From the cell containing the given text, extract its center point as (X, Y) coordinate. 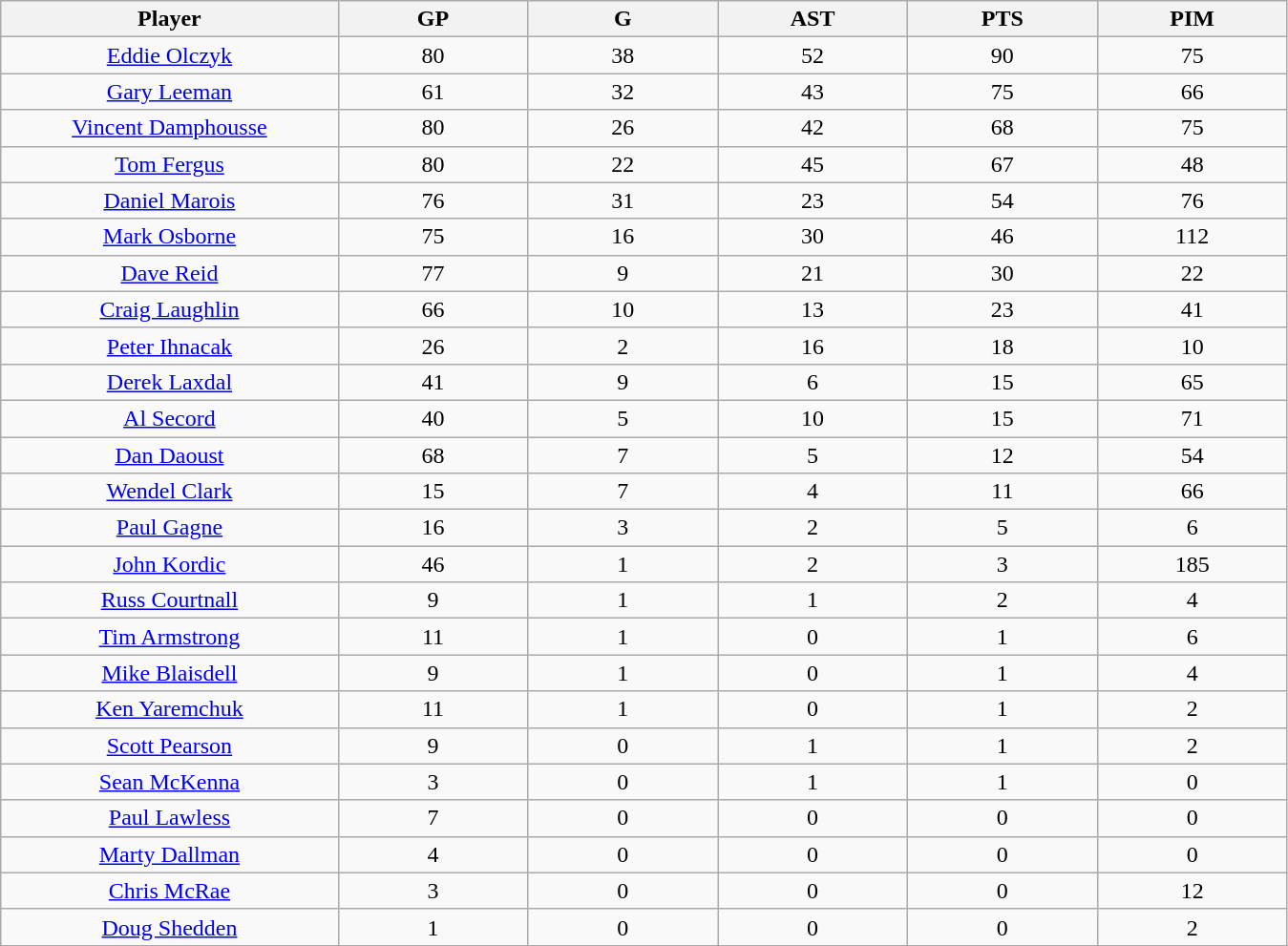
90 (1003, 55)
Paul Gagne (170, 528)
Mike Blaisdell (170, 673)
Derek Laxdal (170, 382)
Russ Courtnall (170, 600)
21 (813, 273)
Craig Laughlin (170, 309)
112 (1192, 237)
Mark Osborne (170, 237)
71 (1192, 418)
45 (813, 164)
18 (1003, 346)
42 (813, 128)
40 (433, 418)
Chris McRae (170, 891)
Vincent Damphousse (170, 128)
31 (623, 200)
John Kordic (170, 564)
65 (1192, 382)
48 (1192, 164)
G (623, 19)
52 (813, 55)
PTS (1003, 19)
Gary Leeman (170, 92)
13 (813, 309)
67 (1003, 164)
Sean McKenna (170, 782)
GP (433, 19)
185 (1192, 564)
Scott Pearson (170, 746)
Doug Shedden (170, 927)
Dan Daoust (170, 455)
Daniel Marois (170, 200)
Tom Fergus (170, 164)
Wendel Clark (170, 492)
AST (813, 19)
Tim Armstrong (170, 637)
43 (813, 92)
Peter Ihnacak (170, 346)
Paul Lawless (170, 818)
61 (433, 92)
Al Secord (170, 418)
38 (623, 55)
Player (170, 19)
32 (623, 92)
77 (433, 273)
Ken Yaremchuk (170, 709)
PIM (1192, 19)
Dave Reid (170, 273)
Eddie Olczyk (170, 55)
Marty Dallman (170, 854)
